For the text-containing cell, return its midpoint in [X, Y] coordinate format. 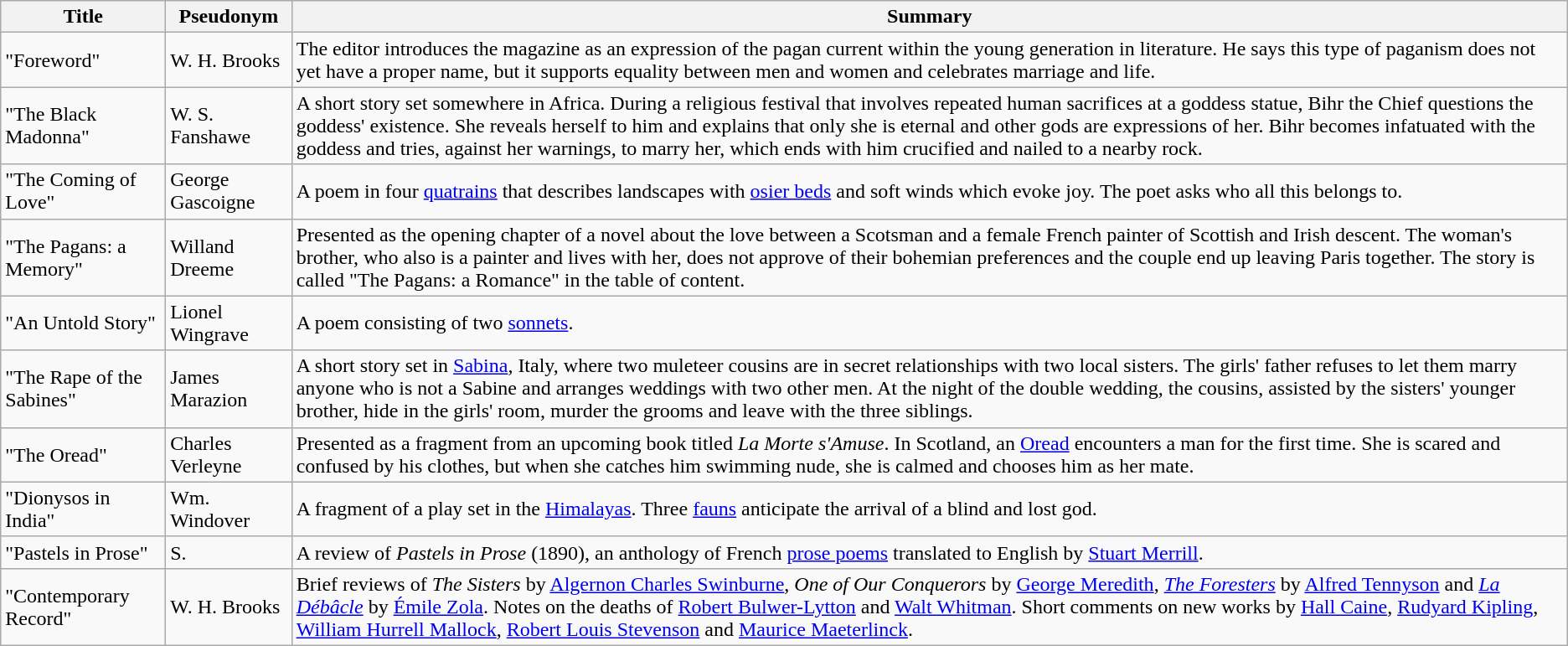
"The Black Madonna" [84, 126]
"Contemporary Record" [84, 607]
Summary [930, 17]
"The Oread" [84, 454]
"The Pagans: a Memory" [84, 257]
S. [230, 552]
"Dionysos in India" [84, 509]
"Foreword" [84, 60]
James Marazion [230, 389]
Charles Verleyne [230, 454]
A fragment of a play set in the Himalayas. Three fauns anticipate the arrival of a blind and lost god. [930, 509]
"The Coming of Love" [84, 191]
A review of Pastels in Prose (1890), an anthology of French prose poems translated to English by Stuart Merrill. [930, 552]
Wm. Windover [230, 509]
George Gascoigne [230, 191]
A poem in four quatrains that describes landscapes with osier beds and soft winds which evoke joy. The poet asks who all this belongs to. [930, 191]
"Pastels in Prose" [84, 552]
Lionel Wingrave [230, 323]
A poem consisting of two sonnets. [930, 323]
Title [84, 17]
"The Rape of the Sabines" [84, 389]
W. S. Fanshawe [230, 126]
"An Untold Story" [84, 323]
Willand Dreeme [230, 257]
Pseudonym [230, 17]
